Search for the cell housing the specified text and yield its (x, y) center coordinate. 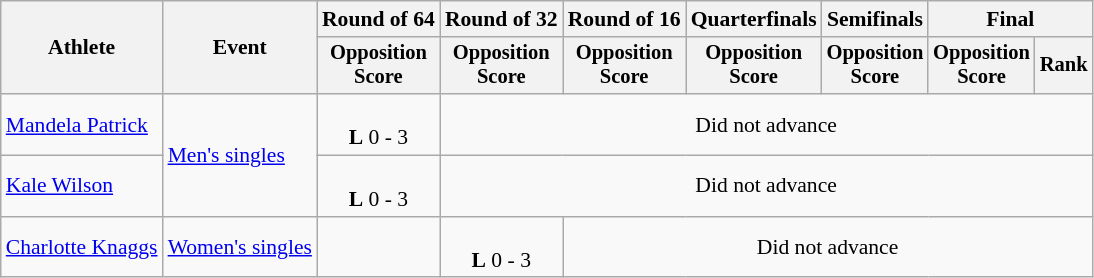
Kale Wilson (82, 186)
Quarterfinals (754, 19)
Women's singles (240, 248)
Charlotte Knaggs (82, 248)
Round of 64 (378, 19)
Mandela Patrick (82, 124)
Rank (1064, 66)
Round of 16 (624, 19)
Semifinals (876, 19)
Men's singles (240, 155)
Round of 32 (502, 19)
Final (1010, 19)
Event (240, 48)
Athlete (82, 48)
